Find where the given text appears and provide that cell's center as (x, y) coordinate. 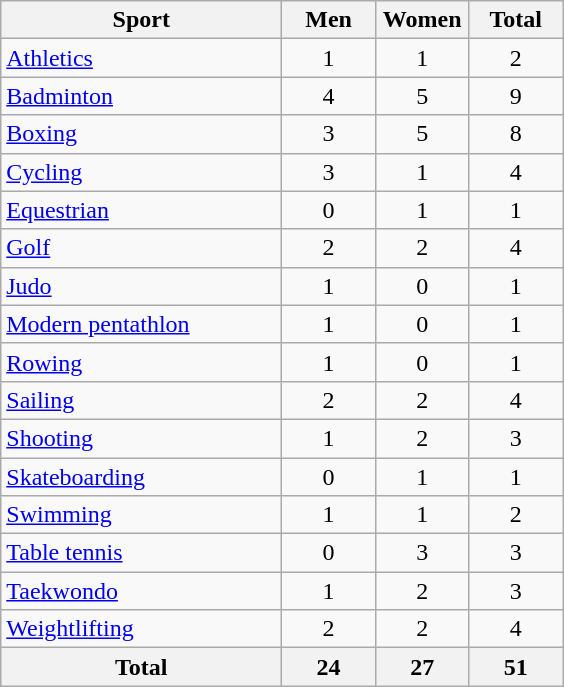
8 (516, 134)
Cycling (142, 172)
Weightlifting (142, 629)
27 (422, 667)
Badminton (142, 96)
Shooting (142, 438)
Sailing (142, 400)
24 (329, 667)
Modern pentathlon (142, 324)
Taekwondo (142, 591)
Equestrian (142, 210)
51 (516, 667)
Golf (142, 248)
Sport (142, 20)
Women (422, 20)
Men (329, 20)
Boxing (142, 134)
Athletics (142, 58)
Swimming (142, 515)
Judo (142, 286)
Skateboarding (142, 477)
9 (516, 96)
Table tennis (142, 553)
Rowing (142, 362)
